Search for the cell housing the specified text and yield its [X, Y] center coordinate. 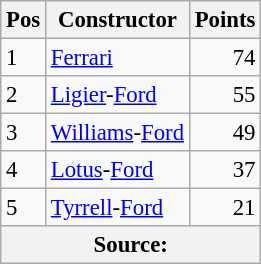
3 [24, 133]
Pos [24, 20]
2 [24, 95]
Points [224, 20]
Constructor [118, 20]
Tyrrell-Ford [118, 208]
1 [24, 58]
Lotus-Ford [118, 170]
Source: [131, 245]
4 [24, 170]
37 [224, 170]
Williams-Ford [118, 133]
55 [224, 95]
74 [224, 58]
5 [24, 208]
Ligier-Ford [118, 95]
21 [224, 208]
Ferrari [118, 58]
49 [224, 133]
